Pinpoint the cell where the given text exists, returning its (x, y) midpoint coordinate. 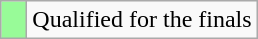
Qualified for the finals (142, 20)
